Find where the given text appears and provide that cell's center as (x, y) coordinate. 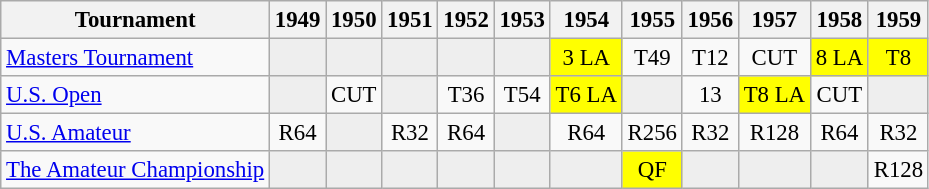
1954 (586, 20)
1955 (652, 20)
T8 (898, 58)
1959 (898, 20)
T8 LA (774, 95)
T54 (522, 95)
1958 (839, 20)
1949 (298, 20)
1951 (410, 20)
13 (710, 95)
1957 (774, 20)
T49 (652, 58)
U.S. Open (136, 95)
QF (652, 170)
1953 (522, 20)
The Amateur Championship (136, 170)
T6 LA (586, 95)
1950 (354, 20)
R256 (652, 133)
1952 (466, 20)
T36 (466, 95)
T12 (710, 58)
8 LA (839, 58)
Masters Tournament (136, 58)
1956 (710, 20)
3 LA (586, 58)
Tournament (136, 20)
U.S. Amateur (136, 133)
